Search for the cell housing the specified text and yield its [X, Y] center coordinate. 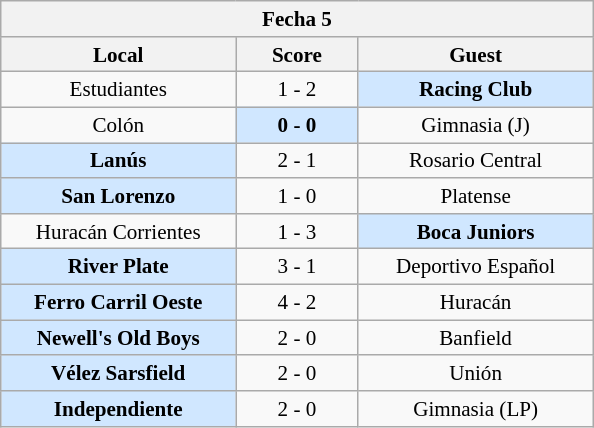
4 - 2 [297, 302]
River Plate [118, 266]
Banfield [476, 338]
0 - 0 [297, 124]
Unión [476, 372]
Boca Juniors [476, 230]
San Lorenzo [118, 196]
Independiente [118, 408]
Deportivo Español [476, 266]
Racing Club [476, 90]
Huracán Corrientes [118, 230]
Platense [476, 196]
Colón [118, 124]
1 - 3 [297, 230]
Estudiantes [118, 90]
3 - 1 [297, 266]
1 - 2 [297, 90]
Vélez Sarsfield [118, 372]
Huracán [476, 302]
Guest [476, 54]
1 - 0 [297, 196]
Fecha 5 [297, 18]
Gimnasia (LP) [476, 408]
Ferro Carril Oeste [118, 302]
Score [297, 54]
Gimnasia (J) [476, 124]
Newell's Old Boys [118, 338]
Rosario Central [476, 160]
Lanús [118, 160]
2 - 1 [297, 160]
Local [118, 54]
